Find where the given text appears and provide that cell's center as (x, y) coordinate. 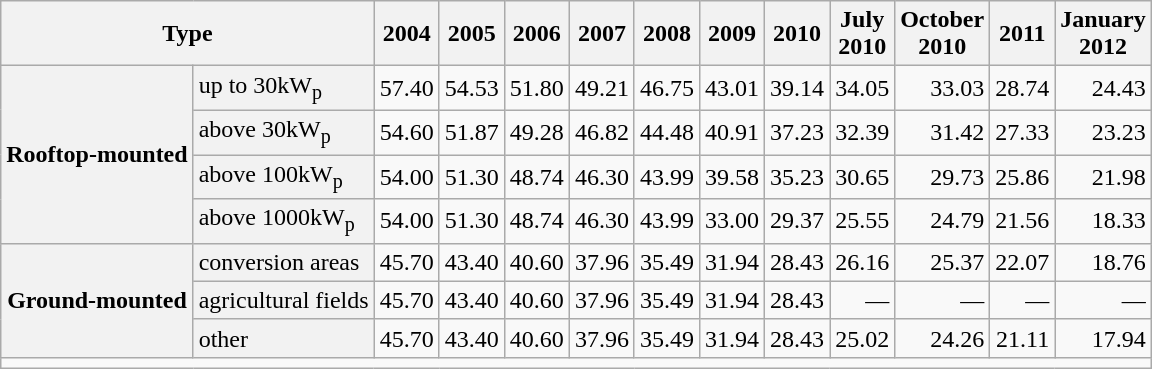
29.37 (798, 221)
21.56 (1022, 221)
54.60 (406, 132)
49.28 (536, 132)
18.76 (1103, 262)
Type (188, 34)
28.74 (1022, 88)
32.39 (862, 132)
44.48 (666, 132)
17.94 (1103, 338)
57.40 (406, 88)
43.01 (732, 88)
24.26 (942, 338)
above 30kWp (284, 132)
39.58 (732, 176)
51.87 (472, 132)
January2012 (1103, 34)
51.80 (536, 88)
2005 (472, 34)
25.02 (862, 338)
18.33 (1103, 221)
conversion areas (284, 262)
35.23 (798, 176)
21.98 (1103, 176)
21.11 (1022, 338)
2004 (406, 34)
24.79 (942, 221)
30.65 (862, 176)
other (284, 338)
46.82 (602, 132)
25.37 (942, 262)
54.53 (472, 88)
31.42 (942, 132)
25.86 (1022, 176)
2009 (732, 34)
40.91 (732, 132)
27.33 (1022, 132)
22.07 (1022, 262)
agricultural fields (284, 300)
29.73 (942, 176)
33.00 (732, 221)
37.23 (798, 132)
26.16 (862, 262)
Rooftop-mounted (97, 154)
October2010 (942, 34)
up to 30kWp (284, 88)
2008 (666, 34)
24.43 (1103, 88)
July2010 (862, 34)
above 100kWp (284, 176)
33.03 (942, 88)
34.05 (862, 88)
2010 (798, 34)
25.55 (862, 221)
46.75 (666, 88)
23.23 (1103, 132)
Ground-mounted (97, 300)
2007 (602, 34)
2011 (1022, 34)
49.21 (602, 88)
39.14 (798, 88)
2006 (536, 34)
above 1000kWp (284, 221)
